Locate the cell with the specified text and output its (x, y) center coordinate. 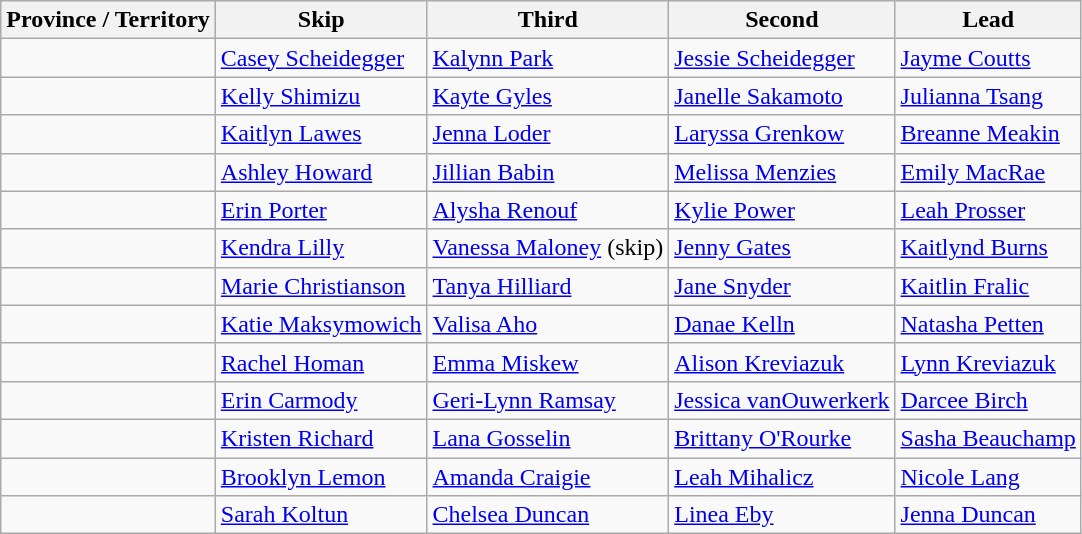
Leah Prosser (988, 210)
Kaitlin Fralic (988, 286)
Third (548, 20)
Casey Scheidegger (321, 58)
Natasha Petten (988, 324)
Skip (321, 20)
Julianna Tsang (988, 96)
Vanessa Maloney (skip) (548, 248)
Linea Eby (782, 515)
Nicole Lang (988, 477)
Jessica vanOuwerkerk (782, 400)
Amanda Craigie (548, 477)
Sarah Koltun (321, 515)
Lead (988, 20)
Erin Carmody (321, 400)
Lana Gosselin (548, 438)
Jayme Coutts (988, 58)
Brittany O'Rourke (782, 438)
Katie Maksymowich (321, 324)
Darcee Birch (988, 400)
Alysha Renouf (548, 210)
Kristen Richard (321, 438)
Jillian Babin (548, 172)
Brooklyn Lemon (321, 477)
Rachel Homan (321, 362)
Valisa Aho (548, 324)
Kendra Lilly (321, 248)
Lynn Kreviazuk (988, 362)
Leah Mihalicz (782, 477)
Kaitlyn Lawes (321, 134)
Tanya Hilliard (548, 286)
Kelly Shimizu (321, 96)
Kayte Gyles (548, 96)
Jenna Loder (548, 134)
Kaitlynd Burns (988, 248)
Laryssa Grenkow (782, 134)
Jenna Duncan (988, 515)
Alison Kreviazuk (782, 362)
Sasha Beauchamp (988, 438)
Chelsea Duncan (548, 515)
Geri-Lynn Ramsay (548, 400)
Kylie Power (782, 210)
Emma Miskew (548, 362)
Melissa Menzies (782, 172)
Breanne Meakin (988, 134)
Erin Porter (321, 210)
Province / Territory (108, 20)
Emily MacRae (988, 172)
Janelle Sakamoto (782, 96)
Jane Snyder (782, 286)
Danae Kelln (782, 324)
Ashley Howard (321, 172)
Jenny Gates (782, 248)
Jessie Scheidegger (782, 58)
Second (782, 20)
Marie Christianson (321, 286)
Kalynn Park (548, 58)
